Output the [X, Y] coordinate of the center of the cell containing the given text.  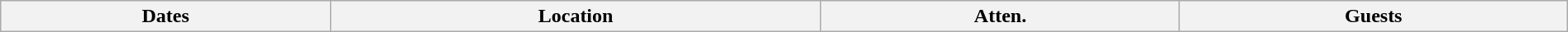
Location [576, 16]
Atten. [1001, 16]
Dates [165, 16]
Guests [1373, 16]
